Detect which cell encompasses the target text, then output its [x, y] center coordinate. 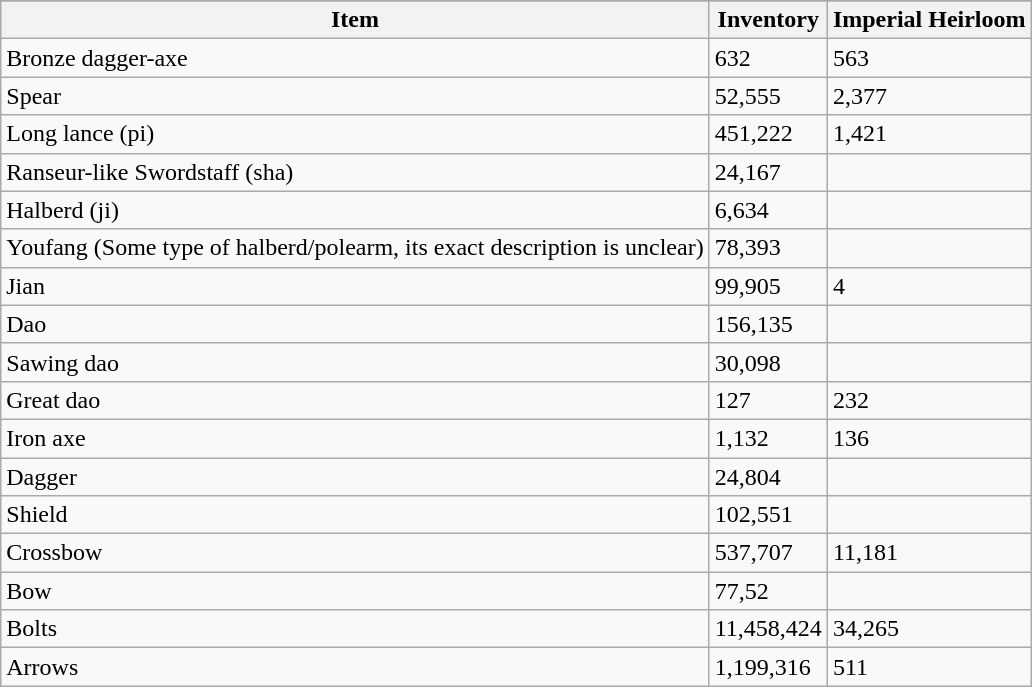
136 [929, 438]
Spear [355, 96]
Sawing dao [355, 362]
6,634 [768, 210]
511 [929, 667]
77,52 [768, 591]
Iron axe [355, 438]
Item [355, 20]
Bolts [355, 629]
1,421 [929, 134]
Bronze dagger-axe [355, 58]
Arrows [355, 667]
Dagger [355, 477]
Bow [355, 591]
Dao [355, 324]
156,135 [768, 324]
451,222 [768, 134]
632 [768, 58]
78,393 [768, 248]
127 [768, 400]
Jian [355, 286]
4 [929, 286]
Halberd (ji) [355, 210]
Crossbow [355, 553]
537,707 [768, 553]
Youfang (Some type of halberd/polearm, its exact description is unclear) [355, 248]
Imperial Heirloom [929, 20]
11,181 [929, 553]
102,551 [768, 515]
99,905 [768, 286]
563 [929, 58]
Long lance (pi) [355, 134]
24,804 [768, 477]
30,098 [768, 362]
232 [929, 400]
1,199,316 [768, 667]
52,555 [768, 96]
1,132 [768, 438]
11,458,424 [768, 629]
34,265 [929, 629]
Shield [355, 515]
24,167 [768, 172]
Ranseur-like Swordstaff (sha) [355, 172]
Great dao [355, 400]
2,377 [929, 96]
Inventory [768, 20]
